Output the (x, y) coordinate of the center of the cell containing the given text.  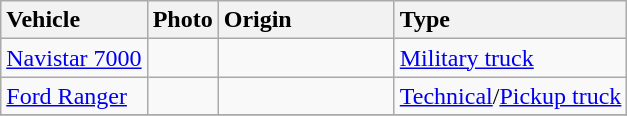
Ford Ranger (74, 96)
Technical/Pickup truck (510, 96)
Vehicle (74, 20)
Photo (182, 20)
Navistar 7000 (74, 58)
Origin (306, 20)
Military truck (510, 58)
Type (510, 20)
